Scan for the cell matching the given text and deliver its (X, Y) coordinate at center. 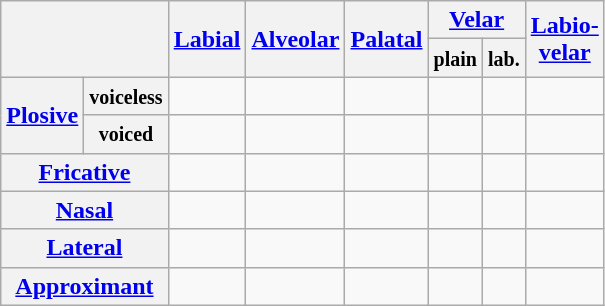
Labial (207, 39)
voiced (126, 134)
Labio-velar (564, 39)
voiceless (126, 96)
lab. (504, 58)
Velar (476, 20)
plain (455, 58)
Alveolar (296, 39)
Palatal (386, 39)
Fricative (84, 172)
Lateral (84, 248)
Nasal (84, 210)
Approximant (84, 286)
Plosive (42, 115)
